Find where the given text appears and provide that cell's center as [X, Y] coordinate. 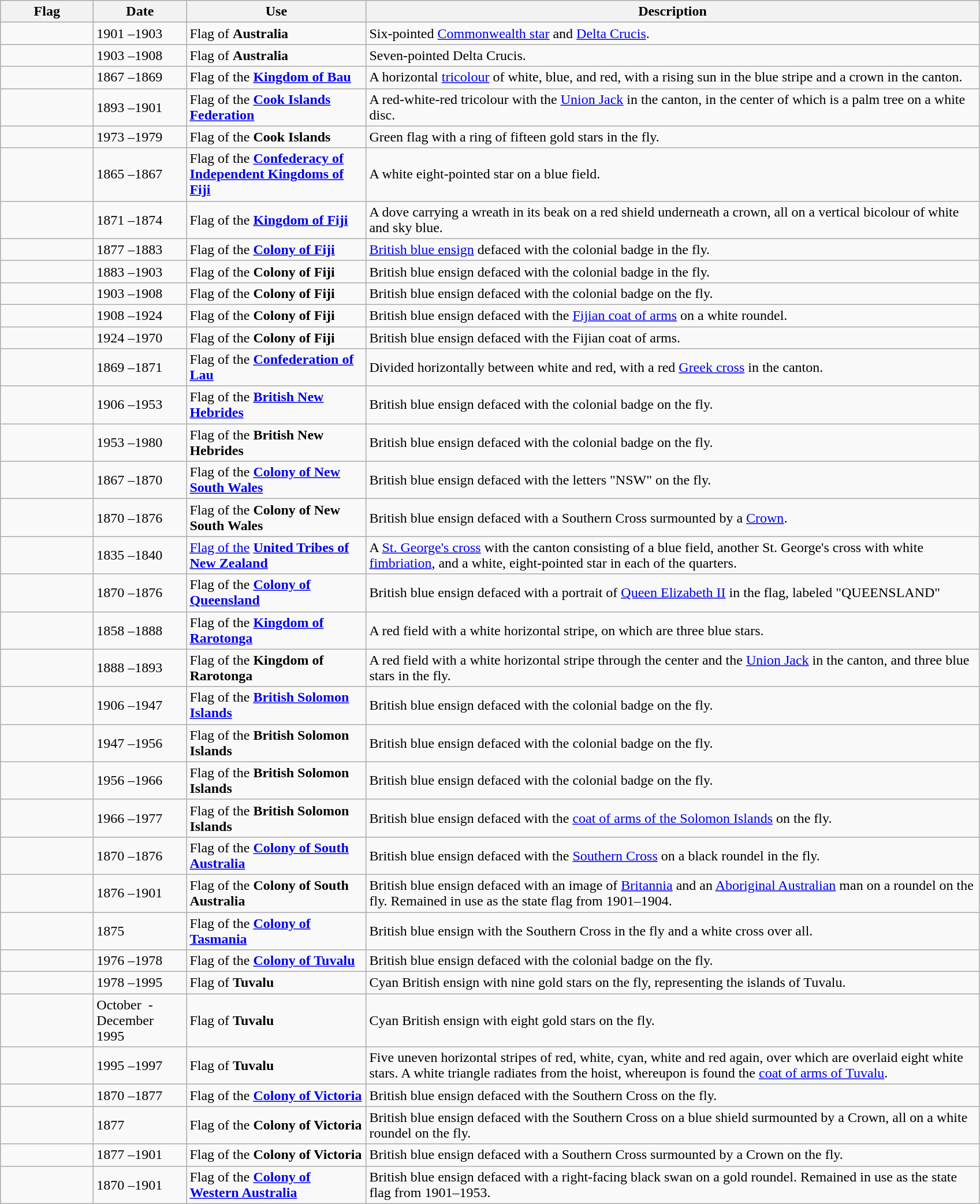
1888 –1893 [140, 668]
1906 –1953 [140, 405]
Flag of the Colony of Queensland [276, 592]
Description [672, 12]
1877 –1883 [140, 249]
Date [140, 12]
Divided horizontally between white and red, with a red Greek cross in the canton. [672, 367]
1835 –1840 [140, 556]
1947 –1956 [140, 743]
1876 –1901 [140, 893]
British blue ensign with the Southern Cross in the fly and a white cross over all. [672, 931]
Flag of the United Tribes of New Zealand [276, 556]
1956 –1966 [140, 781]
1908 –1924 [140, 315]
A dove carrying a wreath in its beak on a red shield underneath a crown, all on a vertical bicolour of white and sky blue. [672, 219]
1953 –1980 [140, 442]
1924 –1970 [140, 338]
Six-pointed Commonwealth star and Delta Crucis. [672, 33]
Use [276, 12]
British blue ensign defaced with a portrait of Queen Elizabeth II in the flag, labeled "QUEENSLAND" [672, 592]
1893 –1901 [140, 107]
1978 –1995 [140, 983]
Flag of the Colony of Tasmania [276, 931]
Flag of the Cook Islands Federation [276, 107]
British blue ensign defaced with the Fijian coat of arms on a white roundel. [672, 315]
1867 –1870 [140, 480]
Seven-pointed Delta Crucis. [672, 55]
Flag of the Kingdom of Bau [276, 77]
October -December 1995 [140, 1020]
Green flag with a ring of fifteen gold stars in the fly. [672, 137]
1877 [140, 1125]
British blue ensign defaced with the coat of arms of the Solomon Islands on the fly. [672, 818]
1976 –1978 [140, 961]
Cyan British ensign with eight gold stars on the fly. [672, 1020]
British blue ensign defaced with the Southern Cross on the fly. [672, 1095]
British blue ensign defaced with a right-facing black swan on a gold roundel. Remained in use as the state flag from 1901–1953. [672, 1185]
1875 [140, 931]
1901 –1903 [140, 33]
1869 –1871 [140, 367]
A red-white-red tricolour with the Union Jack in the canton, in the center of which is a palm tree on a white disc. [672, 107]
1870 –1877 [140, 1095]
British blue ensign defaced with the Southern Cross on a blue shield surmounted by a Crown, all on a white roundel on the fly. [672, 1125]
1867 –1869 [140, 77]
A red field with a white horizontal stripe through the center and the Union Jack in the canton, and three blue stars in the fly. [672, 668]
Flag of the Cook Islands [276, 137]
British blue ensign defaced with a Southern Cross surmounted by a Crown on the fly. [672, 1155]
A white eight-pointed star on a blue field. [672, 174]
Flag [47, 12]
A red field with a white horizontal stripe, on which are three blue stars. [672, 631]
Flag of the Colony of Western Australia [276, 1185]
British blue ensign defaced with a Southern Cross surmounted by a Crown. [672, 517]
British blue ensign defaced with the Fijian coat of arms. [672, 338]
British blue ensign defaced with the Southern Cross on a black roundel in the fly. [672, 856]
1858 –1888 [140, 631]
1883 –1903 [140, 271]
Flag of the Confederacy of Independent Kingdoms of Fiji [276, 174]
Flag of the Confederation of Lau [276, 367]
1871 –1874 [140, 219]
Flag of the Colony of Tuvalu [276, 961]
Flag of the Kingdom of Fiji [276, 219]
1865 –1867 [140, 174]
1906 –1947 [140, 706]
1966 –1977 [140, 818]
1870 –1901 [140, 1185]
British blue ensign defaced with the letters "NSW" on the fly. [672, 480]
A horizontal tricolour of white, blue, and red, with a rising sun in the blue stripe and a crown in the canton. [672, 77]
1995 –1997 [140, 1066]
1973 –1979 [140, 137]
Cyan British ensign with nine gold stars on the fly, representing the islands of Tuvalu. [672, 983]
1877 –1901 [140, 1155]
